Return the [X, Y] coordinate for the center point of the cell that contains the specified text.  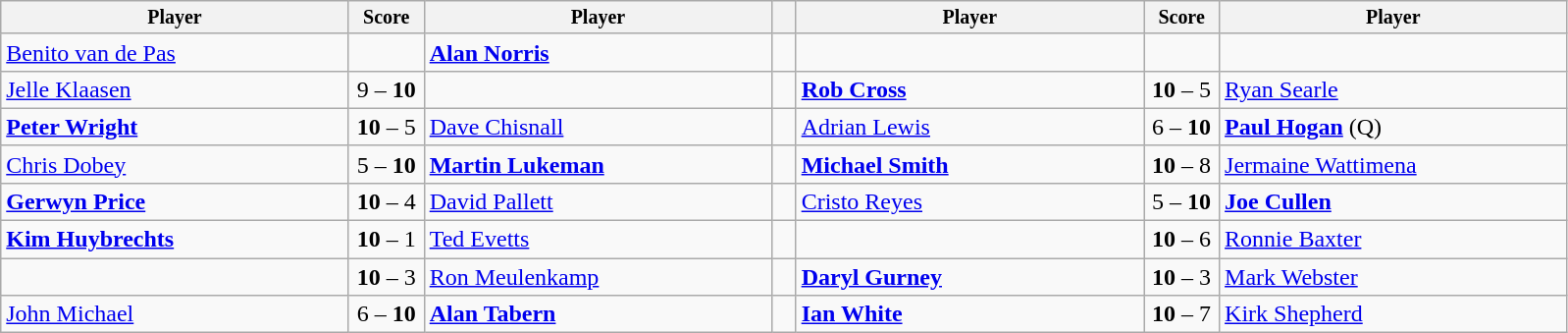
Kirk Shepherd [1393, 314]
Jelle Klaasen [175, 89]
Rob Cross [969, 89]
Mark Webster [1393, 277]
Jermaine Wattimena [1393, 164]
Ryan Searle [1393, 89]
10 – 8 [1181, 164]
Paul Hogan (Q) [1393, 127]
Peter Wright [175, 127]
10 – 4 [387, 201]
Alan Tabern [598, 314]
Ronnie Baxter [1393, 240]
Alan Norris [598, 52]
Ron Meulenkamp [598, 277]
Adrian Lewis [969, 127]
Michael Smith [969, 164]
John Michael [175, 314]
9 – 10 [387, 89]
Joe Cullen [1393, 201]
Daryl Gurney [969, 277]
Martin Lukeman [598, 164]
10 – 7 [1181, 314]
Kim Huybrechts [175, 240]
Dave Chisnall [598, 127]
David Pallett [598, 201]
Benito van de Pas [175, 52]
Cristo Reyes [969, 201]
Ted Evetts [598, 240]
10 – 1 [387, 240]
10 – 6 [1181, 240]
Ian White [969, 314]
Gerwyn Price [175, 201]
Chris Dobey [175, 164]
